Pinpoint the cell where the given text exists, returning its [X, Y] midpoint coordinate. 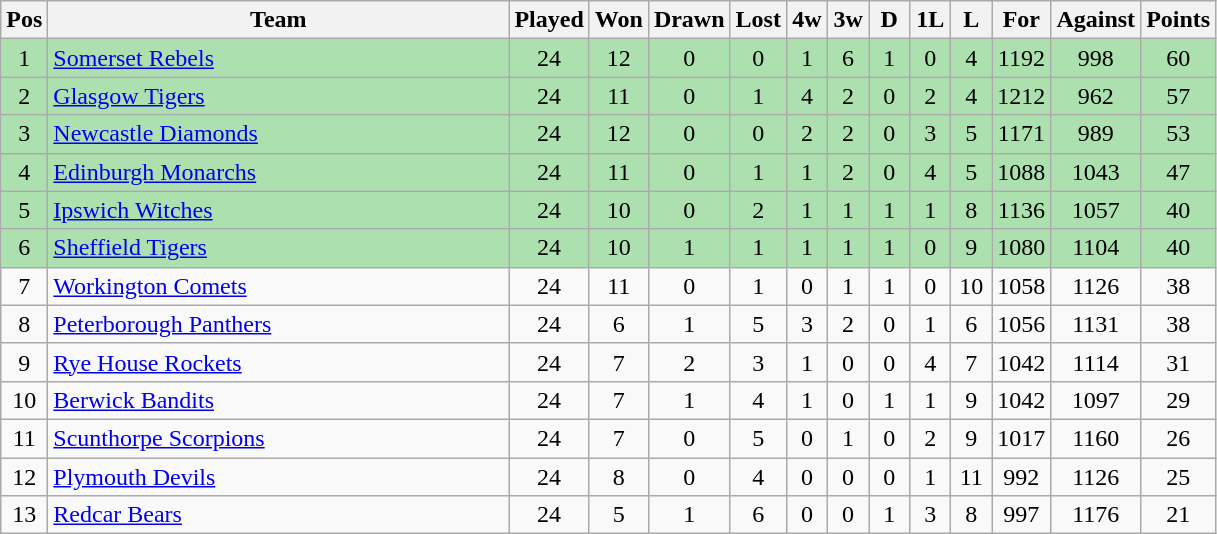
1L [930, 20]
Played [549, 20]
Scunthorpe Scorpions [278, 438]
Team [278, 20]
4w [806, 20]
57 [1178, 96]
1080 [1022, 248]
Newcastle Diamonds [278, 134]
Ipswich Witches [278, 210]
26 [1178, 438]
Drawn [689, 20]
29 [1178, 400]
1057 [1096, 210]
Workington Comets [278, 286]
Glasgow Tigers [278, 96]
Rye House Rockets [278, 362]
Against [1096, 20]
1171 [1022, 134]
992 [1022, 477]
998 [1096, 58]
Lost [758, 20]
L [972, 20]
1088 [1022, 172]
47 [1178, 172]
997 [1022, 515]
1176 [1096, 515]
60 [1178, 58]
1131 [1096, 324]
3w [848, 20]
25 [1178, 477]
1017 [1022, 438]
Peterborough Panthers [278, 324]
53 [1178, 134]
For [1022, 20]
Berwick Bandits [278, 400]
Sheffield Tigers [278, 248]
1160 [1096, 438]
1114 [1096, 362]
Plymouth Devils [278, 477]
Somerset Rebels [278, 58]
1058 [1022, 286]
989 [1096, 134]
962 [1096, 96]
1104 [1096, 248]
1043 [1096, 172]
21 [1178, 515]
Pos [24, 20]
Edinburgh Monarchs [278, 172]
1136 [1022, 210]
1056 [1022, 324]
13 [24, 515]
Won [618, 20]
D [890, 20]
1212 [1022, 96]
1192 [1022, 58]
Redcar Bears [278, 515]
Points [1178, 20]
1097 [1096, 400]
31 [1178, 362]
